For the text-containing cell, return its midpoint in [X, Y] coordinate format. 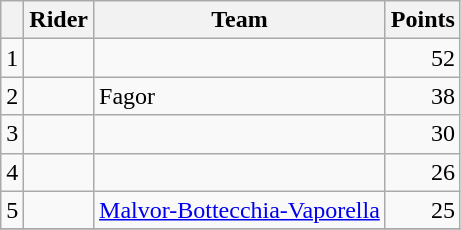
5 [12, 210]
30 [422, 134]
Malvor-Bottecchia-Vaporella [240, 210]
2 [12, 96]
Fagor [240, 96]
Team [240, 20]
38 [422, 96]
3 [12, 134]
52 [422, 58]
1 [12, 58]
25 [422, 210]
4 [12, 172]
26 [422, 172]
Points [422, 20]
Rider [59, 20]
